Extract the (X, Y) coordinate from the center of the cell holding the provided text.  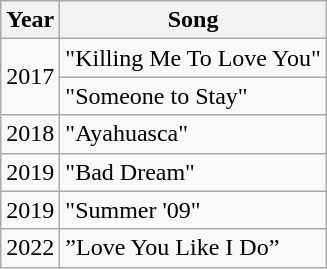
"Bad Dream" (194, 172)
Year (30, 20)
2018 (30, 134)
"Someone to Stay" (194, 96)
2022 (30, 248)
"Killing Me To Love You" (194, 58)
”Love You Like I Do” (194, 248)
"Ayahuasca" (194, 134)
2017 (30, 77)
"Summer '09" (194, 210)
Song (194, 20)
